Locate the cell with the specified text and output its (x, y) center coordinate. 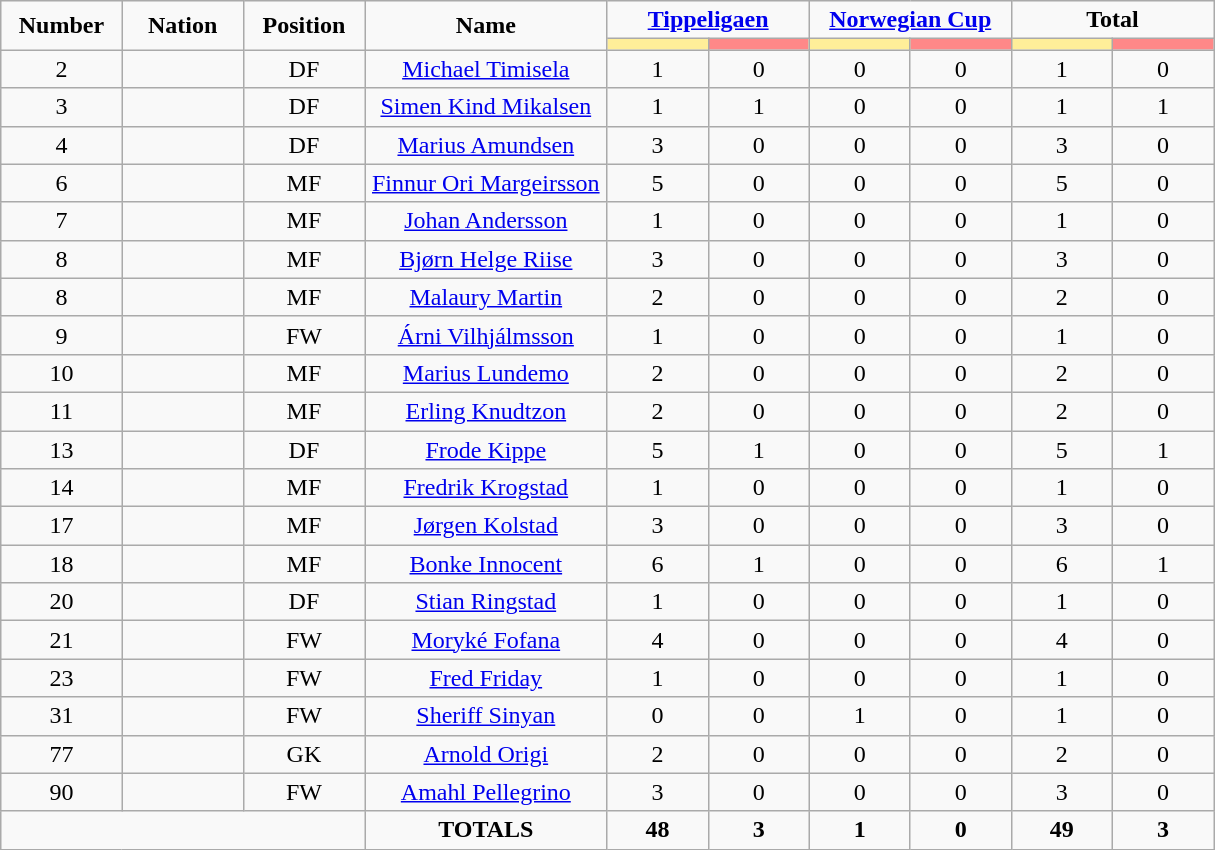
31 (62, 716)
Nation (182, 26)
Arnold Origi (486, 754)
Amahl Pellegrino (486, 792)
Stian Ringstad (486, 602)
49 (1062, 830)
Finnur Ori Margeirsson (486, 183)
7 (62, 221)
Tippeligaen (708, 20)
18 (62, 564)
11 (62, 411)
20 (62, 602)
77 (62, 754)
Erling Knudtzon (486, 411)
14 (62, 488)
Jørgen Kolstad (486, 526)
Number (62, 26)
Position (304, 26)
21 (62, 640)
Michael Timisela (486, 69)
Árni Vilhjálmsson (486, 335)
Simen Kind Mikalsen (486, 107)
Bonke Innocent (486, 564)
Bjørn Helge Riise (486, 259)
17 (62, 526)
Fred Friday (486, 678)
Norwegian Cup (910, 20)
Marius Amundsen (486, 145)
Moryké Fofana (486, 640)
Johan Andersson (486, 221)
10 (62, 373)
Marius Lundemo (486, 373)
Fredrik Krogstad (486, 488)
Total (1112, 20)
Name (486, 26)
Sheriff Sinyan (486, 716)
90 (62, 792)
23 (62, 678)
13 (62, 449)
Malaury Martin (486, 297)
TOTALS (486, 830)
Frode Kippe (486, 449)
48 (658, 830)
9 (62, 335)
GK (304, 754)
